Output the [x, y] coordinate of the center of the cell containing the given text.  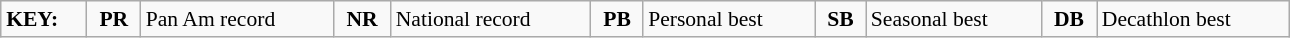
SB [840, 19]
NR [362, 19]
Decathlon best [1193, 19]
Personal best [729, 19]
PR [114, 19]
KEY: [44, 19]
PB [617, 19]
Pan Am record [238, 19]
National record [491, 19]
Seasonal best [954, 19]
DB [1068, 19]
